Capture the cell that displays the provided text and extract its (x, y) central coordinate. 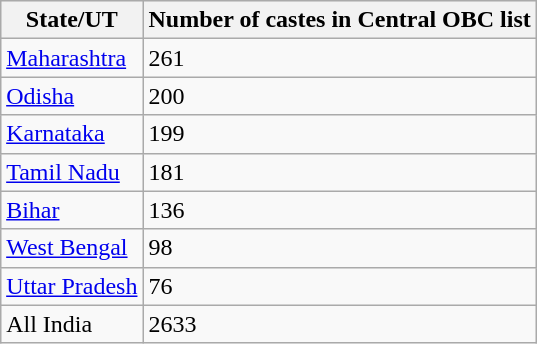
Tamil Nadu (72, 172)
98 (340, 248)
Maharashtra (72, 58)
Bihar (72, 210)
West Bengal (72, 248)
136 (340, 210)
199 (340, 134)
Number of castes in Central OBC list (340, 20)
76 (340, 286)
Odisha (72, 96)
All India (72, 324)
200 (340, 96)
State/UT (72, 20)
181 (340, 172)
261 (340, 58)
Uttar Pradesh (72, 286)
2633 (340, 324)
Karnataka (72, 134)
